Identify which cell holds the provided text, then report its [x, y] central coordinate. 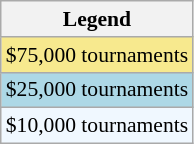
$25,000 tournaments [97, 90]
$10,000 tournaments [97, 126]
$75,000 tournaments [97, 55]
Legend [97, 19]
